Output the [X, Y] coordinate of the center of the cell containing the given text.  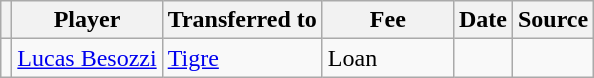
Date [482, 20]
Player [87, 20]
Source [552, 20]
Lucas Besozzi [87, 58]
Tigre [242, 58]
Loan [388, 58]
Fee [388, 20]
Transferred to [242, 20]
